Extract the [X, Y] coordinate from the center of the cell holding the provided text.  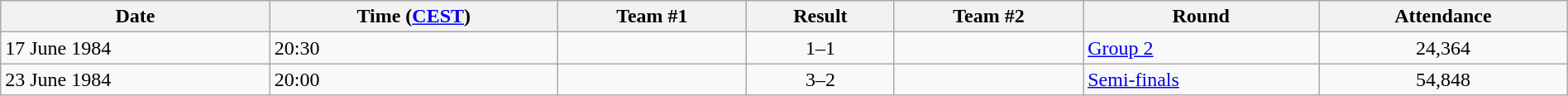
23 June 1984 [136, 79]
3–2 [820, 79]
Date [136, 17]
Semi-finals [1201, 79]
Result [820, 17]
Time (CEST) [414, 17]
Group 2 [1201, 48]
Attendance [1444, 17]
54,848 [1444, 79]
20:00 [414, 79]
17 June 1984 [136, 48]
Round [1201, 17]
Team #1 [652, 17]
24,364 [1444, 48]
1–1 [820, 48]
Team #2 [988, 17]
20:30 [414, 48]
